Identify which cell holds the provided text, then report its [X, Y] central coordinate. 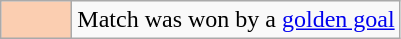
Match was won by a golden goal [236, 20]
